Determine the (x, y) coordinate at the center of the cell enclosing the given text.  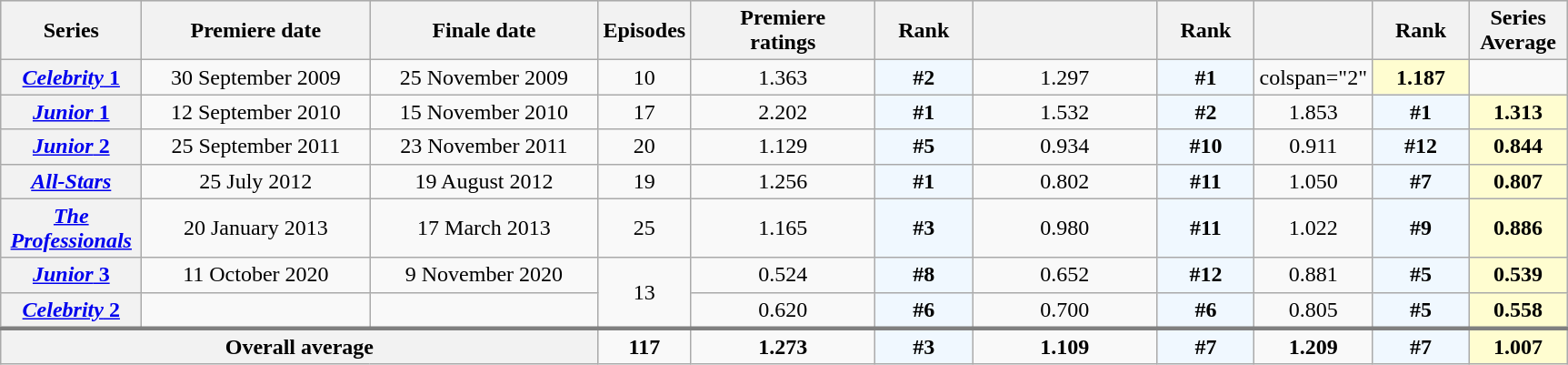
25 (644, 228)
23 November 2011 (484, 147)
0.700 (1065, 310)
1.022 (1313, 228)
1.050 (1313, 181)
colspan="2" (1313, 77)
25 November 2009 (484, 77)
Junior 3 (71, 275)
11 October 2020 (256, 275)
25 September 2011 (256, 147)
1.129 (784, 147)
0.980 (1065, 228)
10 (644, 77)
17 March 2013 (484, 228)
Junior 2 (71, 147)
0.539 (1518, 275)
1.109 (1065, 347)
13 (644, 293)
#9 (1420, 228)
1.273 (784, 347)
Junior 1 (71, 112)
0.934 (1065, 147)
0.524 (784, 275)
The Professionals (71, 228)
1.297 (1065, 77)
Celebrity 1 (71, 77)
2.202 (784, 112)
Celebrity 2 (71, 310)
0.558 (1518, 310)
Series (71, 31)
20 January 2013 (256, 228)
0.652 (1065, 275)
17 (644, 112)
0.844 (1518, 147)
12 September 2010 (256, 112)
#8 (924, 275)
0.802 (1065, 181)
0.881 (1313, 275)
0.911 (1313, 147)
#10 (1205, 147)
1.007 (1518, 347)
15 November 2010 (484, 112)
Episodes (644, 31)
Finale date (484, 31)
1.313 (1518, 112)
Overall average (300, 347)
19 (644, 181)
1.209 (1313, 347)
1.853 (1313, 112)
1.187 (1420, 77)
0.886 (1518, 228)
20 (644, 147)
All-Stars (71, 181)
30 September 2009 (256, 77)
117 (644, 347)
1.165 (784, 228)
Premiereratings (784, 31)
1.363 (784, 77)
0.805 (1313, 310)
1.532 (1065, 112)
9 November 2020 (484, 275)
0.620 (784, 310)
1.256 (784, 181)
Series Average (1518, 31)
25 July 2012 (256, 181)
0.807 (1518, 181)
19 August 2012 (484, 181)
Premiere date (256, 31)
